Capture the cell that displays the provided text and extract its (X, Y) central coordinate. 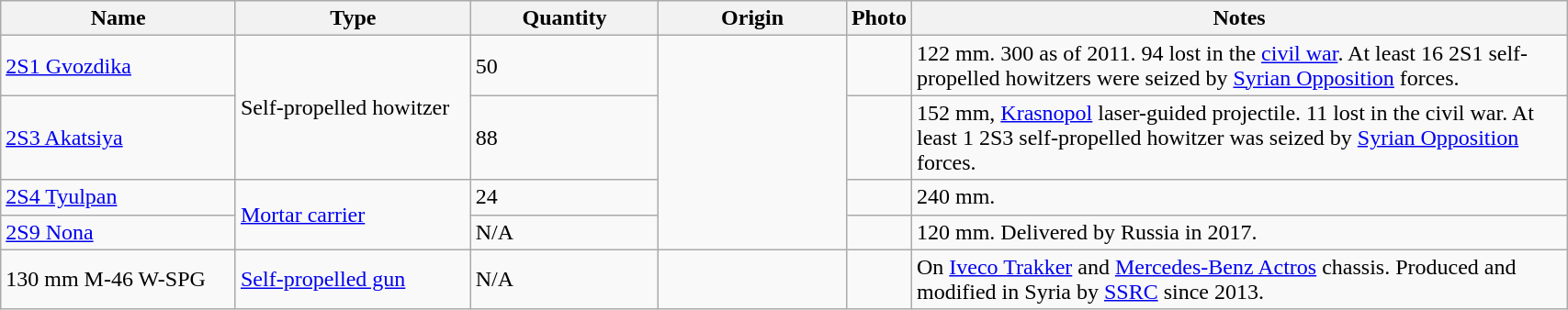
2S3 Akatsiya (118, 138)
Self-propelled howitzer (353, 108)
Type (353, 18)
Notes (1238, 18)
88 (564, 138)
130 mm M-46 W-SPG (118, 279)
50 (564, 66)
2S1 Gvozdika (118, 66)
Quantity (564, 18)
122 mm. 300 as of 2011. 94 lost in the civil war. At least 16 2S1 self-propelled howitzers were seized by Syrian Opposition forces. (1238, 66)
On Iveco Trakker and Mercedes-Benz Actros chassis. Produced and modified in Syria by SSRC since 2013. (1238, 279)
240 mm. (1238, 197)
Photo (878, 18)
Mortar carrier (353, 215)
Self-propelled gun (353, 279)
120 mm. Delivered by Russia in 2017. (1238, 232)
152 mm, Krasnopol laser-guided projectile. 11 lost in the civil war. At least 1 2S3 self-propelled howitzer was seized by Syrian Opposition forces. (1238, 138)
Origin (753, 18)
2S4 Tyulpan (118, 197)
24 (564, 197)
Name (118, 18)
2S9 Nona (118, 232)
